For the text-containing cell, return its midpoint in [X, Y] coordinate format. 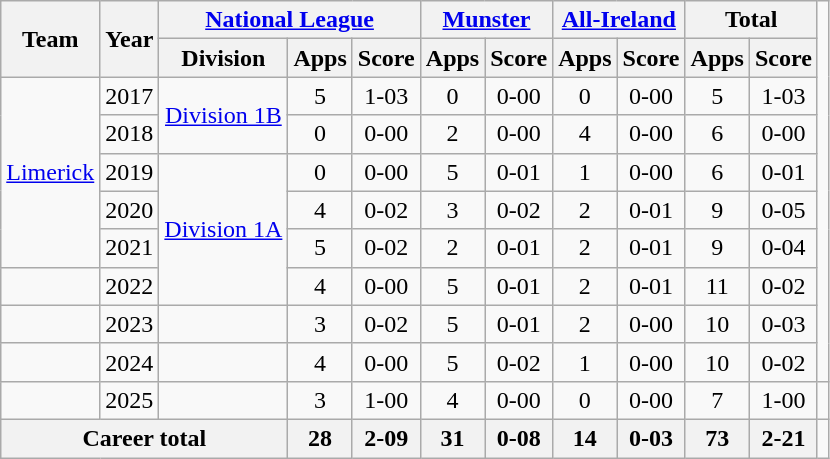
2025 [130, 400]
2023 [130, 324]
Limerick [50, 172]
2024 [130, 362]
Munster [486, 20]
2019 [130, 172]
2-21 [783, 438]
31 [452, 438]
Division 1A [224, 229]
7 [717, 400]
Total [751, 20]
National League [290, 20]
0-04 [783, 248]
2018 [130, 134]
2017 [130, 96]
2022 [130, 286]
73 [717, 438]
0-08 [519, 438]
Division 1B [224, 115]
Career total [144, 438]
Division [224, 58]
2020 [130, 210]
0-05 [783, 210]
28 [320, 438]
11 [717, 286]
Year [130, 39]
2021 [130, 248]
Team [50, 39]
14 [585, 438]
All-Ireland [619, 20]
2-09 [386, 438]
